Search for the cell housing the specified text and yield its (X, Y) center coordinate. 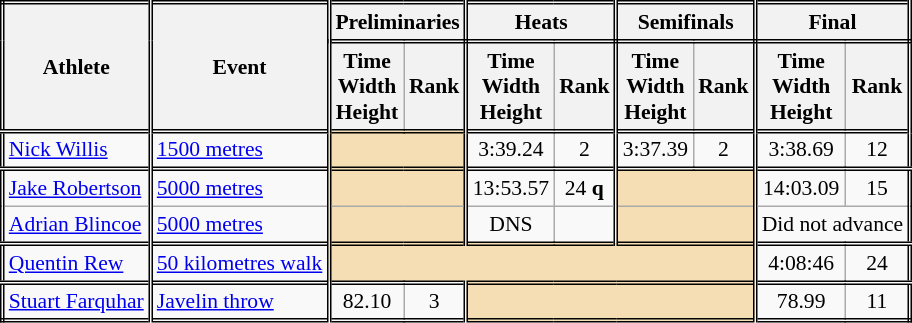
Nick Willis (76, 150)
Athlete (76, 67)
3 (436, 302)
Final (832, 22)
Stuart Farquhar (76, 302)
3:38.69 (800, 150)
50 kilometres walk (240, 264)
12 (878, 150)
24 (878, 264)
3:39.24 (510, 150)
Adrian Blincoe (76, 226)
Javelin throw (240, 302)
Semifinals (686, 22)
Preliminaries (398, 22)
DNS (510, 226)
14:03.09 (800, 188)
78.99 (800, 302)
Did not advance (832, 226)
24 q (585, 188)
1500 metres (240, 150)
4:08:46 (800, 264)
Quentin Rew (76, 264)
11 (878, 302)
3:37.39 (654, 150)
82.10 (366, 302)
Heats (541, 22)
Event (240, 67)
Jake Robertson (76, 188)
13:53.57 (510, 188)
15 (878, 188)
